From the cell containing the given text, extract its center point as (x, y) coordinate. 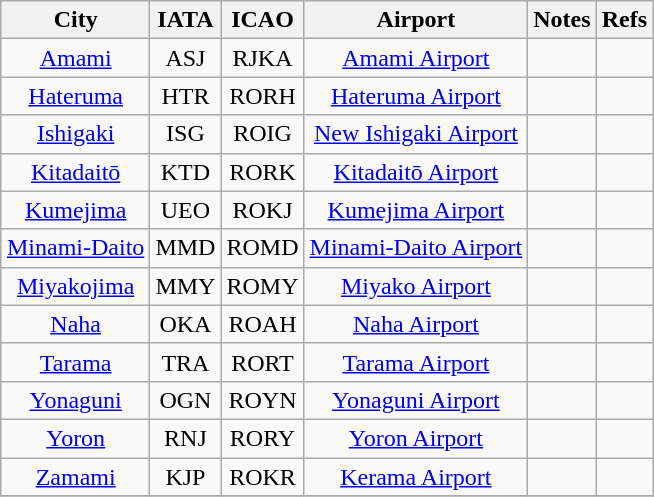
ASJ (186, 58)
Minami-Daito Airport (416, 248)
RORY (262, 438)
RNJ (186, 438)
Yoron (75, 438)
ROMY (262, 286)
ROMD (262, 248)
ICAO (262, 20)
Zamami (75, 477)
ROYN (262, 400)
Kitadaitō Airport (416, 172)
Miyakojima (75, 286)
Yonaguni Airport (416, 400)
RORT (262, 362)
Airport (416, 20)
OKA (186, 324)
UEO (186, 210)
ROKJ (262, 210)
ISG (186, 134)
Tarama Airport (416, 362)
Naha Airport (416, 324)
TRA (186, 362)
Amami Airport (416, 58)
Notes (562, 20)
New Ishigaki Airport (416, 134)
Refs (624, 20)
Hateruma (75, 96)
KTD (186, 172)
Amami (75, 58)
Kerama Airport (416, 477)
Yonaguni (75, 400)
Kumejima (75, 210)
Minami-Daito (75, 248)
ROAH (262, 324)
ROIG (262, 134)
KJP (186, 477)
Naha (75, 324)
MMD (186, 248)
ROKR (262, 477)
RORH (262, 96)
HTR (186, 96)
Ishigaki (75, 134)
Kumejima Airport (416, 210)
Yoron Airport (416, 438)
City (75, 20)
Tarama (75, 362)
Hateruma Airport (416, 96)
Miyako Airport (416, 286)
MMY (186, 286)
OGN (186, 400)
IATA (186, 20)
RORK (262, 172)
RJKA (262, 58)
Kitadaitō (75, 172)
